Find where the given text appears and provide that cell's center as (X, Y) coordinate. 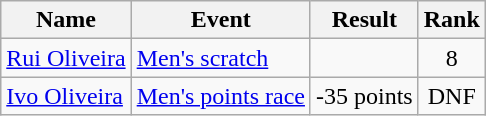
Rank (452, 20)
DNF (452, 96)
Result (364, 20)
8 (452, 58)
Men's scratch (220, 58)
Rui Oliveira (66, 58)
Ivo Oliveira (66, 96)
Men's points race (220, 96)
-35 points (364, 96)
Event (220, 20)
Name (66, 20)
